Determine the [x, y] coordinate at the center of the cell enclosing the given text.  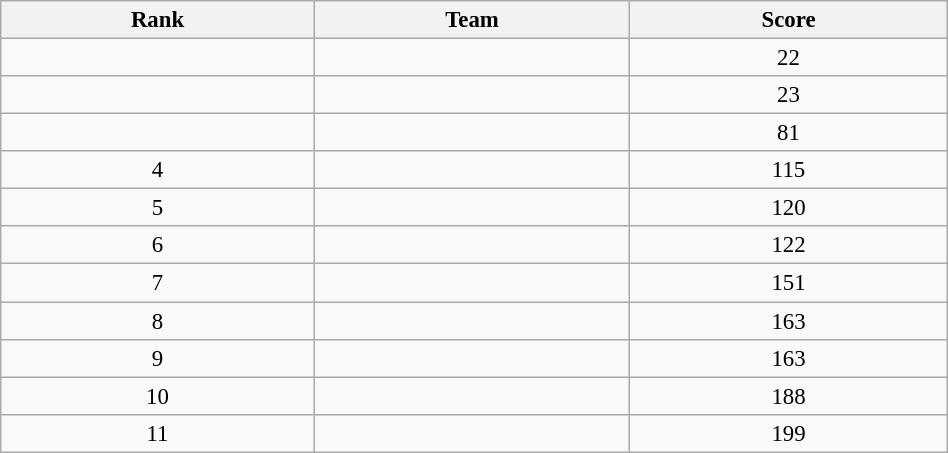
6 [158, 245]
81 [788, 133]
11 [158, 433]
Rank [158, 20]
23 [788, 95]
22 [788, 58]
115 [788, 170]
7 [158, 283]
8 [158, 321]
5 [158, 208]
151 [788, 283]
Score [788, 20]
10 [158, 396]
Team [472, 20]
4 [158, 170]
120 [788, 208]
199 [788, 433]
122 [788, 245]
9 [158, 358]
188 [788, 396]
